Return the [x, y] coordinate for the center point of the cell that contains the specified text.  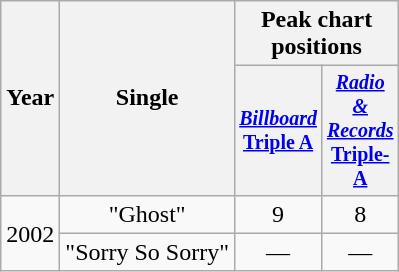
Peak chart positions [316, 34]
Billboard Triple A [278, 130]
Year [30, 98]
Radio & Records Triple-A [360, 130]
9 [278, 214]
Single [148, 98]
"Sorry So Sorry" [148, 252]
"Ghost" [148, 214]
8 [360, 214]
2002 [30, 233]
